Extract the (X, Y) coordinate from the center of the cell holding the provided text.  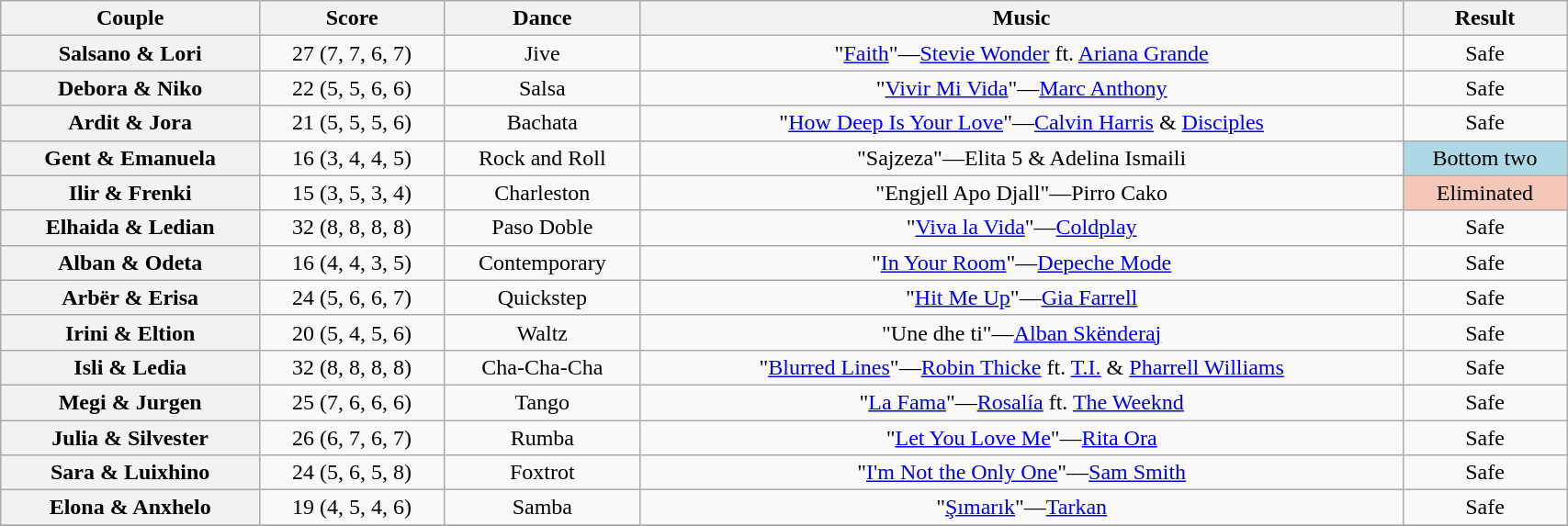
Score (353, 18)
Quickstep (542, 297)
26 (6, 7, 6, 7) (353, 438)
24 (5, 6, 5, 8) (353, 473)
"Şımarık"—Tarkan (1021, 508)
Foxtrot (542, 473)
"I'm Not the Only One"—Sam Smith (1021, 473)
16 (3, 4, 4, 5) (353, 158)
Charleston (542, 193)
Dance (542, 18)
Ilir & Frenki (130, 193)
"Blurred Lines"—Robin Thicke ft. T.I. & Pharrell Williams (1021, 367)
Arbër & Erisa (130, 297)
Elona & Anxhelo (130, 508)
Cha-Cha-Cha (542, 367)
25 (7, 6, 6, 6) (353, 402)
"Viva la Vida"—Coldplay (1021, 228)
Couple (130, 18)
Contemporary (542, 263)
Sara & Luixhino (130, 473)
Gent & Emanuela (130, 158)
19 (4, 5, 4, 6) (353, 508)
16 (4, 4, 3, 5) (353, 263)
Salsa (542, 88)
"In Your Room"—Depeche Mode (1021, 263)
Rumba (542, 438)
Salsano & Lori (130, 53)
15 (3, 5, 3, 4) (353, 193)
Rock and Roll (542, 158)
21 (5, 5, 5, 6) (353, 123)
Paso Doble (542, 228)
Elhaida & Ledian (130, 228)
Isli & Ledia (130, 367)
20 (5, 4, 5, 6) (353, 332)
Waltz (542, 332)
Music (1021, 18)
Megi & Jurgen (130, 402)
"Engjell Apo Djall"—Pirro Cako (1021, 193)
"Hit Me Up"—Gia Farrell (1021, 297)
Eliminated (1484, 193)
Ardit & Jora (130, 123)
Bottom two (1484, 158)
Bachata (542, 123)
Alban & Odeta (130, 263)
"How Deep Is Your Love"—Calvin Harris & Disciples (1021, 123)
"Let You Love Me"—Rita Ora (1021, 438)
22 (5, 5, 6, 6) (353, 88)
Debora & Niko (130, 88)
Jive (542, 53)
"Vivir Mi Vida"—Marc Anthony (1021, 88)
"Une dhe ti"—Alban Skënderaj (1021, 332)
27 (7, 7, 6, 7) (353, 53)
Julia & Silvester (130, 438)
24 (5, 6, 6, 7) (353, 297)
Result (1484, 18)
"Sajzeza"—Elita 5 & Adelina Ismaili (1021, 158)
"Faith"—Stevie Wonder ft. Ariana Grande (1021, 53)
Tango (542, 402)
Irini & Eltion (130, 332)
Samba (542, 508)
"La Fama"—Rosalía ft. The Weeknd (1021, 402)
